For the text-containing cell, return its midpoint in [X, Y] coordinate format. 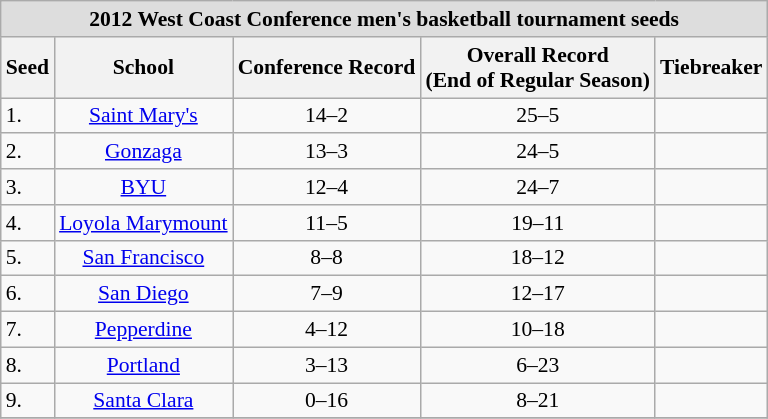
14–2 [327, 116]
San Diego [144, 294]
12–4 [327, 187]
6–23 [538, 365]
San Francisco [144, 258]
9. [28, 401]
Portland [144, 365]
13–3 [327, 152]
Conference Record [327, 68]
3. [28, 187]
3–13 [327, 365]
Seed [28, 68]
School [144, 68]
Pepperdine [144, 330]
6. [28, 294]
Saint Mary's [144, 116]
4. [28, 223]
12–17 [538, 294]
8. [28, 365]
11–5 [327, 223]
Gonzaga [144, 152]
7. [28, 330]
8–8 [327, 258]
Loyola Marymount [144, 223]
8–21 [538, 401]
25–5 [538, 116]
24–7 [538, 187]
1. [28, 116]
0–16 [327, 401]
10–18 [538, 330]
2012 West Coast Conference men's basketball tournament seeds [384, 19]
2. [28, 152]
Santa Clara [144, 401]
BYU [144, 187]
Overall Record (End of Regular Season) [538, 68]
Tiebreaker [711, 68]
4–12 [327, 330]
18–12 [538, 258]
7–9 [327, 294]
24–5 [538, 152]
5. [28, 258]
19–11 [538, 223]
